Detect which cell encompasses the target text, then output its [X, Y] center coordinate. 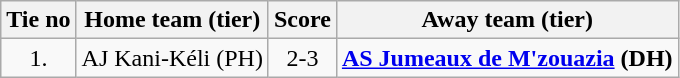
Home team (tier) [172, 20]
AS Jumeaux de M'zouazia (DH) [507, 58]
2-3 [302, 58]
Away team (tier) [507, 20]
1. [38, 58]
Score [302, 20]
Tie no [38, 20]
AJ Kani-Kéli (PH) [172, 58]
